Identify which cell holds the provided text, then report its [x, y] central coordinate. 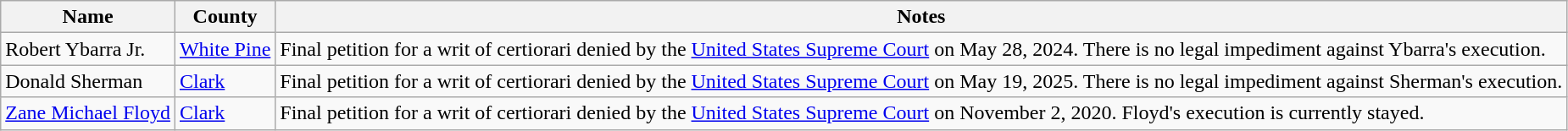
Notes [921, 17]
Donald Sherman [88, 81]
Zane Michael Floyd [88, 113]
Final petition for a writ of certiorari denied by the United States Supreme Court on November 2, 2020. Floyd's execution is currently stayed. [921, 113]
County [225, 17]
White Pine [225, 49]
Robert Ybarra Jr. [88, 49]
Name [88, 17]
